Capture the cell that displays the provided text and extract its [X, Y] central coordinate. 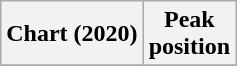
Chart (2020) [72, 34]
Peakposition [189, 34]
